Return (x, y) of the center of cell containing provided text 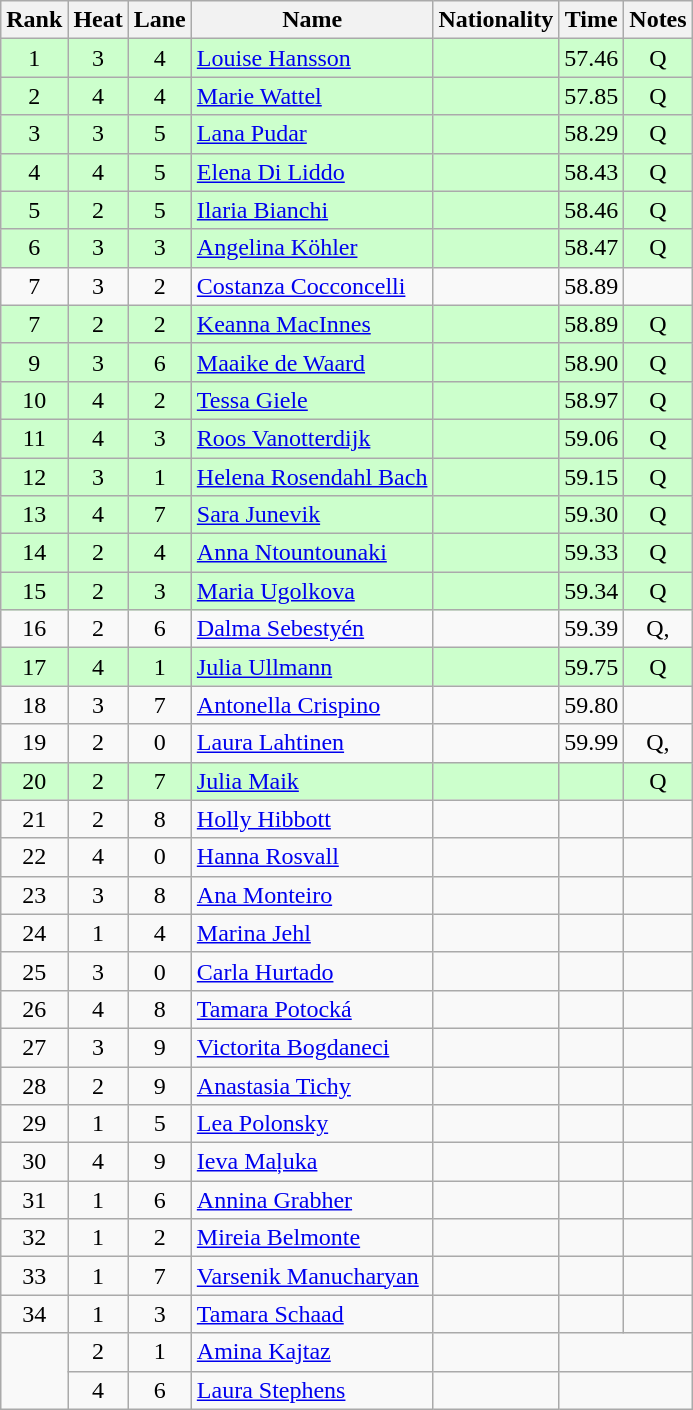
59.34 (592, 591)
Anastasia Tichy (312, 1085)
Name (312, 20)
58.97 (592, 400)
Lea Polonsky (312, 1124)
12 (34, 477)
Rank (34, 20)
Keanna MacInnes (312, 324)
23 (34, 895)
Tamara Potocká (312, 1009)
33 (34, 1276)
Maaike de Waard (312, 362)
Mireia Belmonte (312, 1238)
18 (34, 705)
59.80 (592, 705)
59.33 (592, 553)
59.06 (592, 438)
16 (34, 629)
17 (34, 667)
34 (34, 1314)
Notes (658, 20)
Angelina Köhler (312, 248)
24 (34, 933)
21 (34, 819)
26 (34, 1009)
10 (34, 400)
Tamara Schaad (312, 1314)
Laura Stephens (312, 1390)
Roos Vanotterdijk (312, 438)
Carla Hurtado (312, 971)
Julia Maik (312, 781)
Ana Monteiro (312, 895)
22 (34, 857)
28 (34, 1085)
13 (34, 515)
Helena Rosendahl Bach (312, 477)
31 (34, 1200)
25 (34, 971)
Amina Kajtaz (312, 1352)
Victorita Bogdaneci (312, 1047)
Anna Ntountounaki (312, 553)
57.85 (592, 96)
Antonella Crispino (312, 705)
19 (34, 743)
58.43 (592, 172)
Ieva Maļuka (312, 1162)
Marie Wattel (312, 96)
Costanza Cocconcelli (312, 286)
Tessa Giele (312, 400)
Holly Hibbott (312, 819)
Lana Pudar (312, 134)
Nationality (496, 20)
58.29 (592, 134)
57.46 (592, 58)
Julia Ullmann (312, 667)
Lane (160, 20)
58.90 (592, 362)
Time (592, 20)
15 (34, 591)
58.46 (592, 210)
59.99 (592, 743)
32 (34, 1238)
Louise Hansson (312, 58)
14 (34, 553)
59.30 (592, 515)
27 (34, 1047)
Laura Lahtinen (312, 743)
Dalma Sebestyén (312, 629)
Annina Grabher (312, 1200)
58.47 (592, 248)
Elena Di Liddo (312, 172)
29 (34, 1124)
Hanna Rosvall (312, 857)
30 (34, 1162)
Marina Jehl (312, 933)
Heat (98, 20)
Varsenik Manucharyan (312, 1276)
Ilaria Bianchi (312, 210)
59.39 (592, 629)
11 (34, 438)
20 (34, 781)
Sara Junevik (312, 515)
59.75 (592, 667)
Maria Ugolkova (312, 591)
59.15 (592, 477)
